Identify which cell holds the provided text, then report its [x, y] central coordinate. 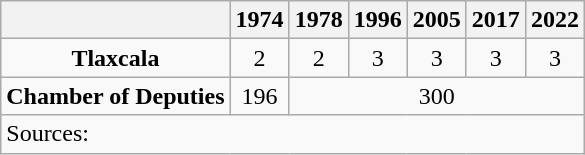
2022 [554, 20]
1996 [378, 20]
1974 [260, 20]
196 [260, 96]
Sources: [293, 134]
300 [436, 96]
Chamber of Deputies [116, 96]
2017 [496, 20]
Tlaxcala [116, 58]
1978 [318, 20]
2005 [436, 20]
